Return the [x, y] coordinate for the center point of the cell that contains the specified text.  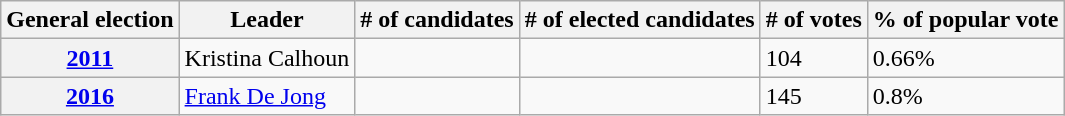
# of votes [814, 20]
Kristina Calhoun [267, 58]
145 [814, 96]
2011 [90, 58]
Leader [267, 20]
2016 [90, 96]
# of elected candidates [640, 20]
104 [814, 58]
# of candidates [437, 20]
0.66% [966, 58]
0.8% [966, 96]
% of popular vote [966, 20]
Frank De Jong [267, 96]
General election [90, 20]
